Extract the (x, y) coordinate from the center of the cell holding the provided text.  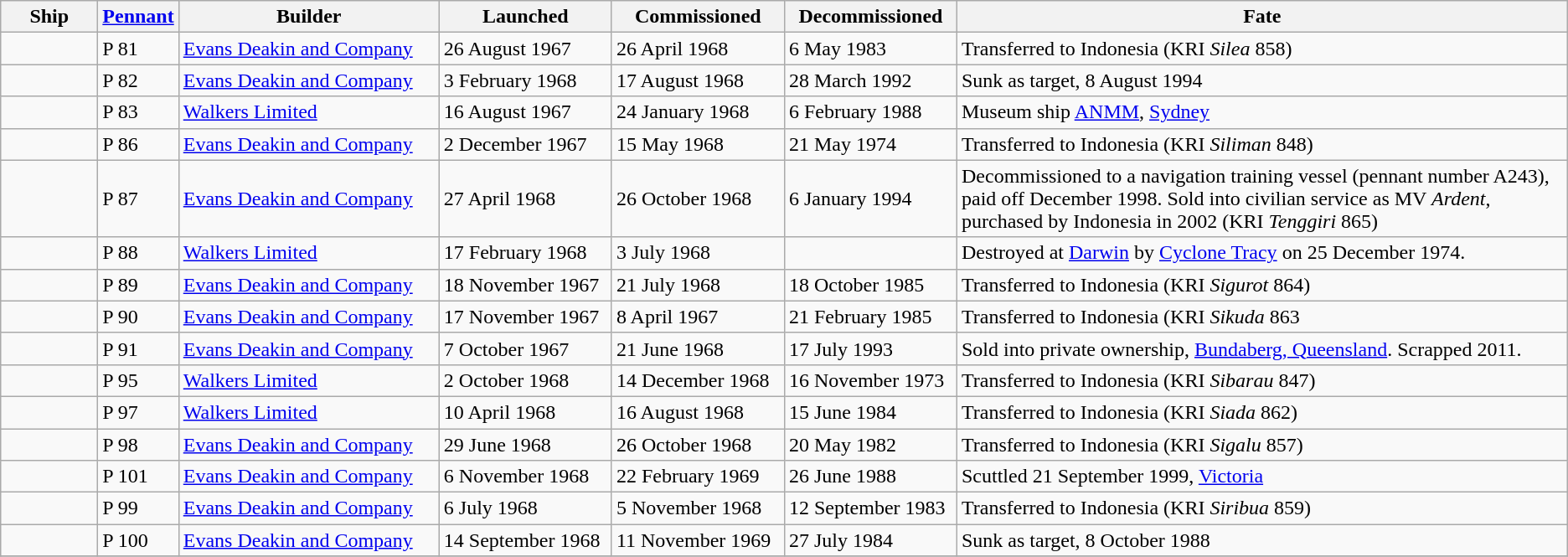
16 August 1967 (525, 112)
18 October 1985 (870, 285)
Launched (525, 17)
P 81 (138, 49)
Destroyed at Darwin by Cyclone Tracy on 25 December 1974. (1261, 253)
Transferred to Indonesia (KRI Silea 858) (1261, 49)
Sold into private ownership, Bundaberg, Queensland. Scrapped 2011. (1261, 348)
3 February 1968 (525, 80)
P 88 (138, 253)
16 November 1973 (870, 380)
6 November 1968 (525, 477)
Transferred to Indonesia (KRI Sibarau 847) (1261, 380)
21 February 1985 (870, 317)
17 November 1967 (525, 317)
5 November 1968 (698, 508)
16 August 1968 (698, 412)
Ship (49, 17)
2 October 1968 (525, 380)
Transferred to Indonesia (KRI Siribua 859) (1261, 508)
15 May 1968 (698, 144)
17 August 1968 (698, 80)
Sunk as target, 8 October 1988 (1261, 540)
29 June 1968 (525, 445)
24 January 1968 (698, 112)
P 82 (138, 80)
12 September 1983 (870, 508)
Transferred to Indonesia (KRI Sigurot 864) (1261, 285)
7 October 1967 (525, 348)
6 May 1983 (870, 49)
14 December 1968 (698, 380)
Museum ship ANMM, Sydney (1261, 112)
6 July 1968 (525, 508)
6 February 1988 (870, 112)
Builder (308, 17)
26 June 1988 (870, 477)
P 91 (138, 348)
P 89 (138, 285)
Scuttled 21 September 1999, Victoria (1261, 477)
P 101 (138, 477)
17 February 1968 (525, 253)
P 90 (138, 317)
10 April 1968 (525, 412)
P 100 (138, 540)
21 June 1968 (698, 348)
P 83 (138, 112)
Pennant (138, 17)
8 April 1967 (698, 317)
28 March 1992 (870, 80)
14 September 1968 (525, 540)
Sunk as target, 8 August 1994 (1261, 80)
27 April 1968 (525, 199)
P 87 (138, 199)
P 98 (138, 445)
27 July 1984 (870, 540)
Decommissioned (870, 17)
11 November 1969 (698, 540)
P 99 (138, 508)
Fate (1261, 17)
17 July 1993 (870, 348)
P 86 (138, 144)
Commissioned (698, 17)
Transferred to Indonesia (KRI Siada 862) (1261, 412)
P 95 (138, 380)
21 July 1968 (698, 285)
15 June 1984 (870, 412)
P 97 (138, 412)
26 April 1968 (698, 49)
21 May 1974 (870, 144)
22 February 1969 (698, 477)
26 August 1967 (525, 49)
6 January 1994 (870, 199)
Transferred to Indonesia (KRI Sigalu 857) (1261, 445)
Transferred to Indonesia (KRI Sikuda 863 (1261, 317)
20 May 1982 (870, 445)
18 November 1967 (525, 285)
2 December 1967 (525, 144)
3 July 1968 (698, 253)
Transferred to Indonesia (KRI Siliman 848) (1261, 144)
